Search for the cell housing the specified text and yield its [X, Y] center coordinate. 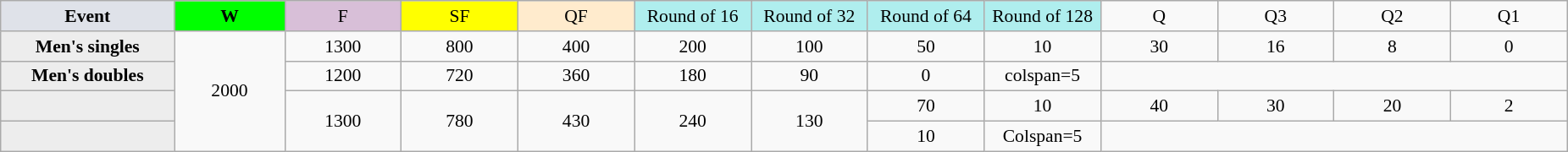
180 [693, 76]
780 [460, 122]
Men's doubles [88, 76]
Event [88, 16]
200 [693, 46]
Round of 64 [926, 16]
20 [1393, 106]
1200 [343, 76]
Q1 [1509, 16]
Q [1159, 16]
QF [576, 16]
Q2 [1393, 16]
360 [576, 76]
720 [460, 76]
100 [809, 46]
2000 [230, 91]
90 [809, 76]
F [343, 16]
Round of 16 [693, 16]
W [230, 16]
Men's singles [88, 46]
130 [809, 122]
Round of 128 [1043, 16]
800 [460, 46]
70 [926, 106]
Colspan=5 [1043, 137]
16 [1276, 46]
Round of 32 [809, 16]
40 [1159, 106]
50 [926, 46]
2 [1509, 106]
colspan=5 [1043, 76]
SF [460, 16]
Q3 [1276, 16]
430 [576, 122]
8 [1393, 46]
240 [693, 122]
400 [576, 46]
